From the cell containing the given text, extract its center point as (X, Y) coordinate. 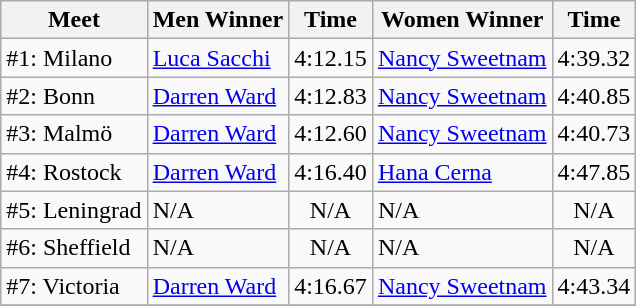
#6: Sheffield (74, 248)
4:47.85 (594, 172)
#1: Milano (74, 58)
#5: Leningrad (74, 210)
#4: Rostock (74, 172)
Luca Sacchi (218, 58)
4:43.34 (594, 286)
#2: Bonn (74, 96)
4:40.73 (594, 134)
Meet (74, 20)
4:39.32 (594, 58)
4:16.40 (331, 172)
4:40.85 (594, 96)
4:12.60 (331, 134)
Men Winner (218, 20)
4:16.67 (331, 286)
Women Winner (462, 20)
#3: Malmö (74, 134)
4:12.15 (331, 58)
#7: Victoria (74, 286)
4:12.83 (331, 96)
Hana Cerna (462, 172)
